For the text-containing cell, return its midpoint in (X, Y) coordinate format. 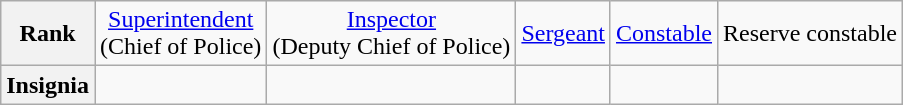
Sergeant (564, 34)
Insignia (48, 85)
Rank (48, 34)
Inspector(Deputy Chief of Police) (392, 34)
Constable (664, 34)
Reserve constable (810, 34)
Superintendent(Chief of Police) (181, 34)
